Scan for the cell matching the given text and deliver its (x, y) coordinate at center. 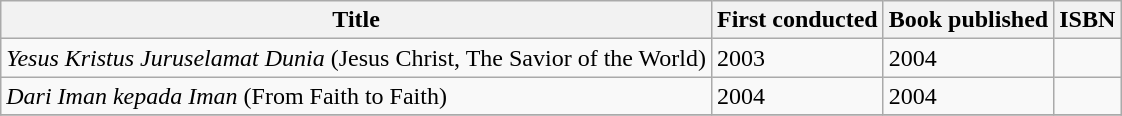
Dari Iman kepada Iman (From Faith to Faith) (356, 96)
Yesus Kristus Juruselamat Dunia (Jesus Christ, The Savior of the World) (356, 58)
2003 (797, 58)
Book published (968, 20)
Title (356, 20)
ISBN (1088, 20)
First conducted (797, 20)
